Determine the (X, Y) coordinate at the center of the cell enclosing the given text.  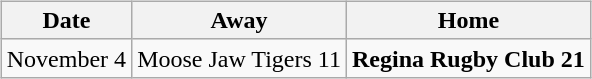
November 4 (66, 58)
Regina Rugby Club 21 (468, 58)
Date (66, 20)
Away (240, 20)
Moose Jaw Tigers 11 (240, 58)
Home (468, 20)
